Return [x, y] of the center of cell containing provided text 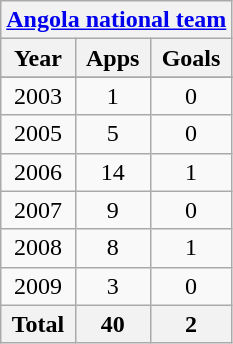
2005 [38, 134]
Total [38, 324]
8 [112, 248]
Goals [191, 58]
5 [112, 134]
Year [38, 58]
2003 [38, 96]
Apps [112, 58]
2 [191, 324]
14 [112, 172]
3 [112, 286]
2006 [38, 172]
2008 [38, 248]
9 [112, 210]
Angola national team [116, 20]
2007 [38, 210]
40 [112, 324]
2009 [38, 286]
